Return the [X, Y] coordinate for the center point of the cell that contains the specified text.  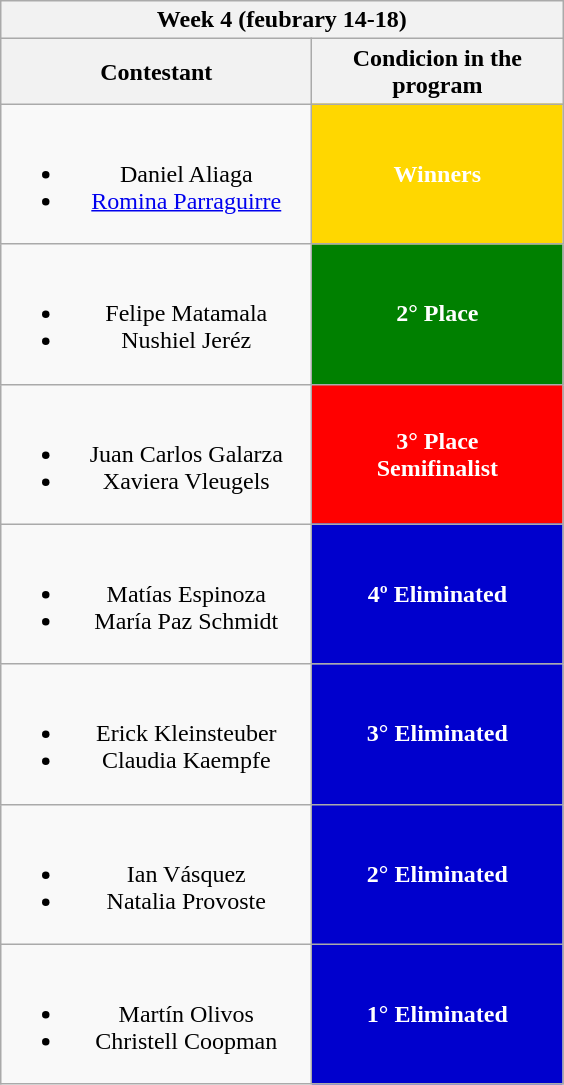
Contestant [156, 72]
2° Place [438, 314]
Erick Kleinsteuber Claudia Kaempfe [156, 734]
Felipe Matamala Nushiel Jeréz [156, 314]
1° Eliminated [438, 1014]
Daniel Aliaga Romina Parraguirre [156, 174]
Martín Olivos Christell Coopman [156, 1014]
4º Eliminated [438, 594]
Condicion in the program [438, 72]
2° Eliminated [438, 874]
3° Eliminated [438, 734]
Winners [438, 174]
Week 4 (feubrary 14-18) [282, 20]
Ian Vásquez Natalia Provoste [156, 874]
Juan Carlos Galarza Xaviera Vleugels [156, 454]
3° PlaceSemifinalist [438, 454]
Matías Espinoza María Paz Schmidt [156, 594]
